Find where the given text appears and provide that cell's center as (x, y) coordinate. 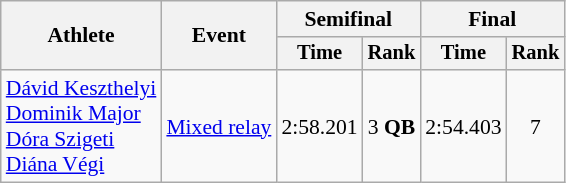
Event (218, 36)
2:58.201 (319, 126)
Mixed relay (218, 126)
Final (492, 19)
Semifinal (348, 19)
2:54.403 (463, 126)
Dávid KeszthelyiDominik MajorDóra SzigetiDiána Végi (82, 126)
3 QB (392, 126)
7 (536, 126)
Athlete (82, 36)
